From the cell containing the given text, extract its center point as (X, Y) coordinate. 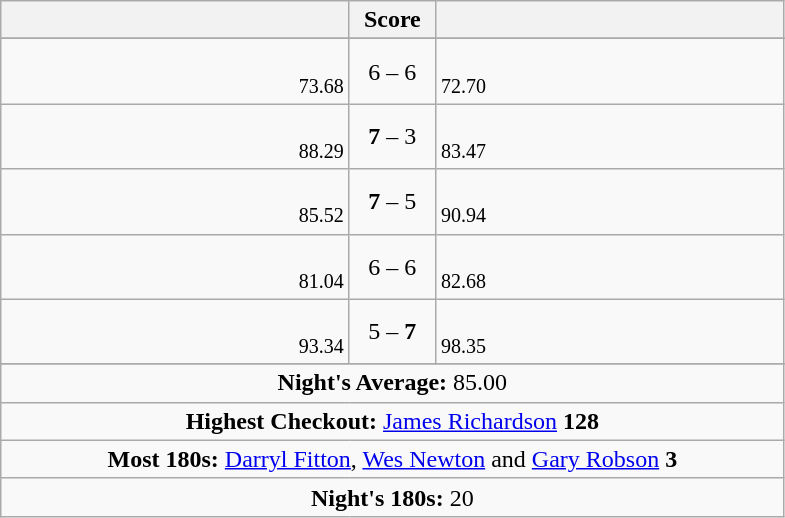
Night's 180s: 20 (392, 497)
88.29 (176, 136)
5 – 7 (392, 332)
81.04 (176, 266)
72.70 (610, 72)
7 – 3 (392, 136)
7 – 5 (392, 202)
98.35 (610, 332)
Night's Average: 85.00 (392, 383)
Most 180s: Darryl Fitton, Wes Newton and Gary Robson 3 (392, 459)
Highest Checkout: James Richardson 128 (392, 421)
85.52 (176, 202)
Score (392, 20)
83.47 (610, 136)
90.94 (610, 202)
93.34 (176, 332)
82.68 (610, 266)
73.68 (176, 72)
